Determine the [x, y] coordinate at the center of the cell enclosing the given text.  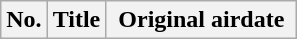
Original airdate [202, 20]
No. [24, 20]
Title [76, 20]
